Output the [x, y] coordinate of the center of the cell containing the given text.  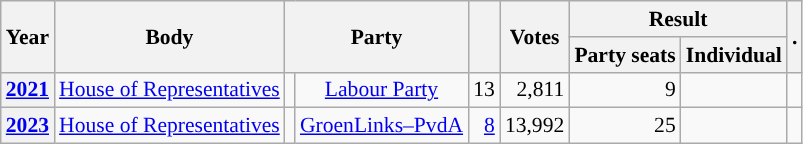
Votes [534, 36]
13 [484, 90]
9 [624, 90]
2,811 [534, 90]
25 [624, 126]
. [795, 36]
2023 [28, 126]
Party seats [624, 55]
Individual [734, 55]
13,992 [534, 126]
2021 [28, 90]
GroenLinks–PvdA [382, 126]
Result [678, 19]
Body [170, 36]
8 [484, 126]
Party [376, 36]
Year [28, 36]
Labour Party [382, 90]
